Determine the (X, Y) coordinate at the center of the cell enclosing the given text.  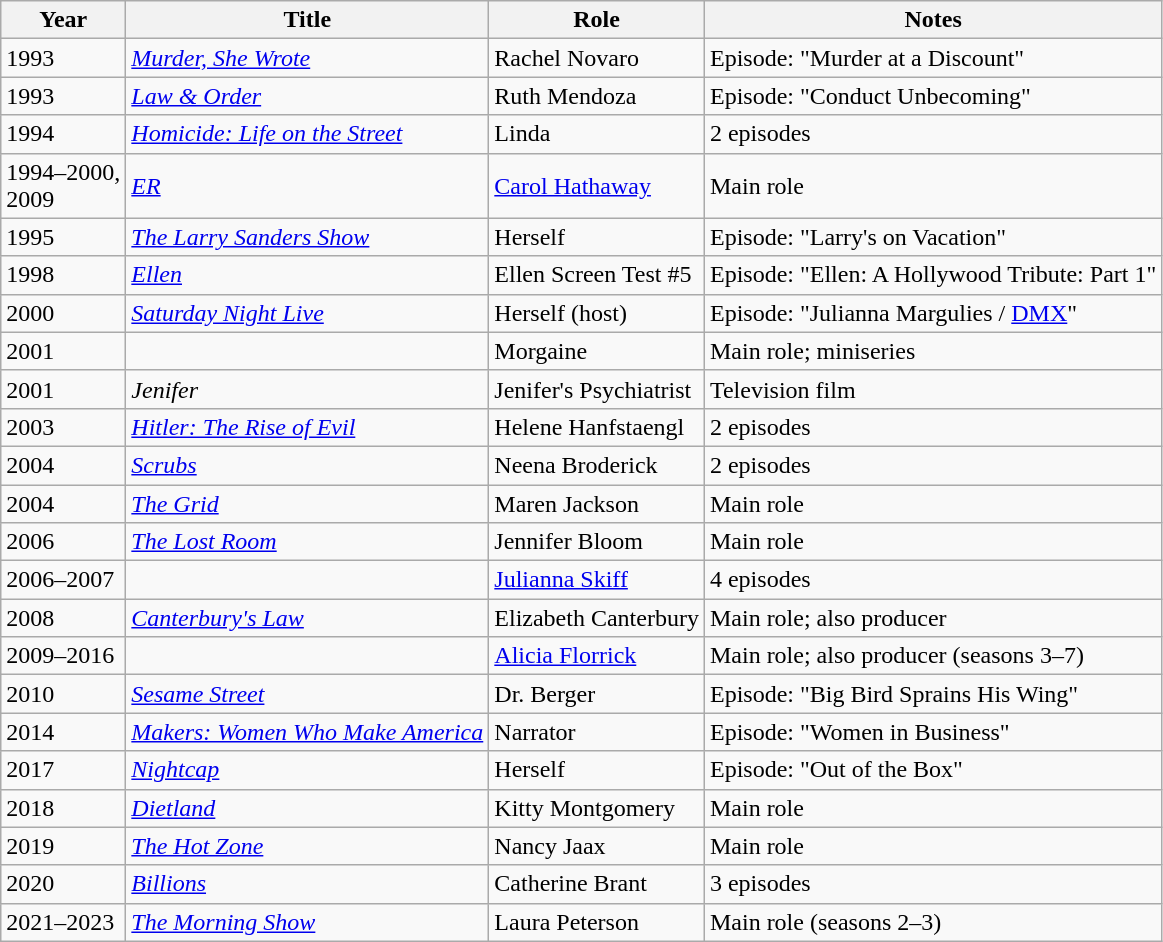
Episode: "Murder at a Discount" (932, 58)
The Hot Zone (308, 846)
The Grid (308, 503)
Episode: "Big Bird Sprains His Wing" (932, 694)
Hitler: The Rise of Evil (308, 427)
Ruth Mendoza (597, 96)
2008 (64, 618)
Nancy Jaax (597, 846)
Rachel Novaro (597, 58)
2017 (64, 770)
Narrator (597, 732)
2014 (64, 732)
Canterbury's Law (308, 618)
Main role (seasons 2–3) (932, 922)
1994 (64, 134)
Catherine Brant (597, 884)
Billions (308, 884)
Main role; also producer (seasons 3–7) (932, 656)
Laura Peterson (597, 922)
Homicide: Life on the Street (308, 134)
ER (308, 186)
Nightcap (308, 770)
Role (597, 20)
2006–2007 (64, 580)
Jennifer Bloom (597, 542)
Maren Jackson (597, 503)
Herself (host) (597, 313)
Main role; also producer (932, 618)
1998 (64, 275)
The Morning Show (308, 922)
Dr. Berger (597, 694)
Television film (932, 389)
1994–2000,2009 (64, 186)
Ellen Screen Test #5 (597, 275)
Episode: "Women in Business" (932, 732)
Carol Hathaway (597, 186)
Main role; miniseries (932, 351)
2018 (64, 808)
2003 (64, 427)
Episode: "Julianna Margulies / DMX" (932, 313)
Episode: "Conduct Unbecoming" (932, 96)
Title (308, 20)
Episode: "Larry's on Vacation" (932, 237)
Makers: Women Who Make America (308, 732)
Kitty Montgomery (597, 808)
Alicia Florrick (597, 656)
Jenifer's Psychiatrist (597, 389)
Scrubs (308, 465)
2010 (64, 694)
Neena Broderick (597, 465)
Murder, She Wrote (308, 58)
Year (64, 20)
1995 (64, 237)
4 episodes (932, 580)
Linda (597, 134)
2021–2023 (64, 922)
Episode: "Ellen: A Hollywood Tribute: Part 1" (932, 275)
Dietland (308, 808)
2009–2016 (64, 656)
3 episodes (932, 884)
Saturday Night Live (308, 313)
Jenifer (308, 389)
The Lost Room (308, 542)
Law & Order (308, 96)
Elizabeth Canterbury (597, 618)
Sesame Street (308, 694)
2006 (64, 542)
Julianna Skiff (597, 580)
2020 (64, 884)
Helene Hanfstaengl (597, 427)
2000 (64, 313)
The Larry Sanders Show (308, 237)
Ellen (308, 275)
Notes (932, 20)
Episode: "Out of the Box" (932, 770)
2019 (64, 846)
Morgaine (597, 351)
